Locate the cell with the specified text and output its [X, Y] center coordinate. 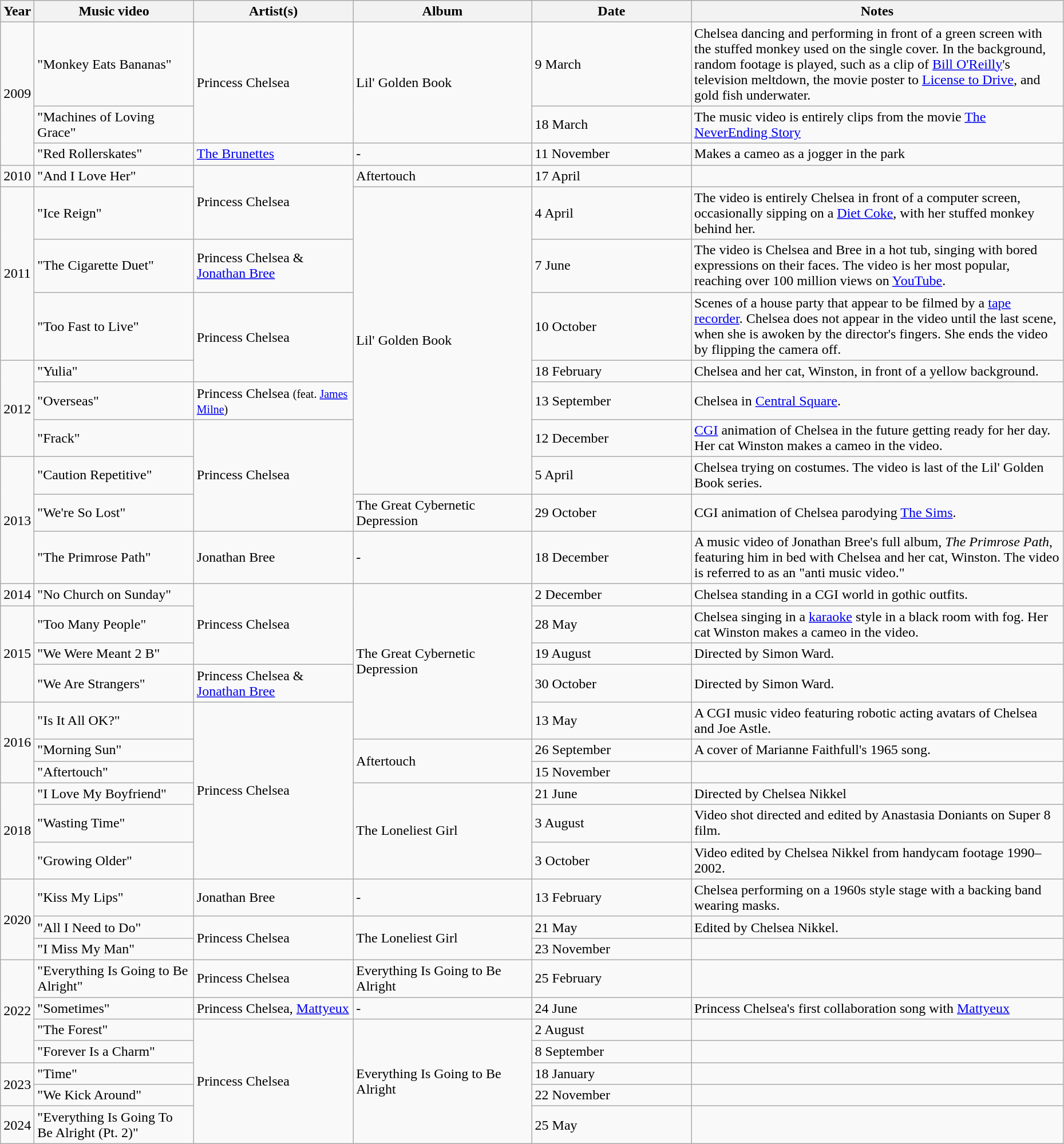
2015 [17, 654]
A CGI music video featuring robotic acting avatars of Chelsea and Joe Astle. [877, 720]
21 May [611, 927]
2 August [611, 1030]
"Everything Is Going To Be Alright (Pt. 2)" [114, 1125]
"Everything Is Going to Be Alright" [114, 978]
"We Were Meant 2 B" [114, 654]
"Caution Repetitive" [114, 475]
Music video [114, 11]
"Aftertouch" [114, 772]
12 December [611, 437]
"I Love My Boyfriend" [114, 794]
Princess Chelsea's first collaboration song with Mattyeux [877, 1008]
Chelsea in Central Square. [877, 401]
A cover of Marianne Faithfull's 1965 song. [877, 750]
2011 [17, 274]
28 May [611, 624]
15 November [611, 772]
18 February [611, 371]
30 October [611, 684]
18 December [611, 558]
CGI animation of Chelsea in the future getting ready for her day. Her cat Winston makes a cameo in the video. [877, 437]
2024 [17, 1125]
25 May [611, 1125]
3 August [611, 823]
The music video is entirely clips from the movie The NeverEnding Story [877, 125]
Chelsea performing on a 1960s style stage with a backing band wearing masks. [877, 898]
10 October [611, 326]
The video is entirely Chelsea in front of a computer screen, occasionally sipping on a Diet Coke, with her stuffed monkey behind her. [877, 213]
"Too Many People" [114, 624]
"I Miss My Man" [114, 949]
2013 [17, 520]
3 October [611, 860]
2016 [17, 742]
Chelsea and her cat, Winston, in front of a yellow background. [877, 371]
2014 [17, 595]
Video edited by Chelsea Nikkel from handycam footage 1990–2002. [877, 860]
8 September [611, 1052]
2022 [17, 1011]
CGI animation of Chelsea parodying The Sims. [877, 512]
"We're So Lost" [114, 512]
Video shot directed and edited by Anastasia Doniants on Super 8 film. [877, 823]
13 February [611, 898]
Makes a cameo as a jogger in the park [877, 154]
Princess Chelsea, Mattyeux [273, 1008]
Chelsea standing in a CGI world in gothic outfits. [877, 595]
2023 [17, 1084]
23 November [611, 949]
"We Are Strangers" [114, 684]
Album [442, 11]
11 November [611, 154]
"Morning Sun" [114, 750]
"Machines of Loving Grace" [114, 125]
"Monkey Eats Bananas" [114, 64]
"And I Love Her" [114, 176]
Edited by Chelsea Nikkel. [877, 927]
13 September [611, 401]
"We Kick Around" [114, 1095]
"Sometimes" [114, 1008]
"Too Fast to Live" [114, 326]
Artist(s) [273, 11]
"Kiss My Lips" [114, 898]
18 March [611, 125]
2018 [17, 831]
2020 [17, 920]
Chelsea trying on costumes. The video is last of the Lil' Golden Book series. [877, 475]
17 April [611, 176]
"Time" [114, 1074]
"Forever Is a Charm" [114, 1052]
Year [17, 11]
"Red Rollerskates" [114, 154]
"All I Need to Do" [114, 927]
18 January [611, 1074]
Notes [877, 11]
5 April [611, 475]
7 June [611, 266]
"The Cigarette Duet" [114, 266]
"The Forest" [114, 1030]
2 December [611, 595]
"Overseas" [114, 401]
2010 [17, 176]
Directed by Chelsea Nikkel [877, 794]
21 June [611, 794]
24 June [611, 1008]
2012 [17, 408]
"Yulia" [114, 371]
19 August [611, 654]
"Wasting Time" [114, 823]
29 October [611, 512]
"Is It All OK?" [114, 720]
Princess Chelsea (feat. James Milne) [273, 401]
26 September [611, 750]
9 March [611, 64]
22 November [611, 1095]
"Growing Older" [114, 860]
13 May [611, 720]
"Ice Reign" [114, 213]
2009 [17, 94]
Date [611, 11]
4 April [611, 213]
Chelsea singing in a karaoke style in a black room with fog. Her cat Winston makes a cameo in the video. [877, 624]
"The Primrose Path" [114, 558]
"Frack" [114, 437]
25 February [611, 978]
The Brunettes [273, 154]
"No Church on Sunday" [114, 595]
